Return the [X, Y] coordinate for the center point of the cell that contains the specified text.  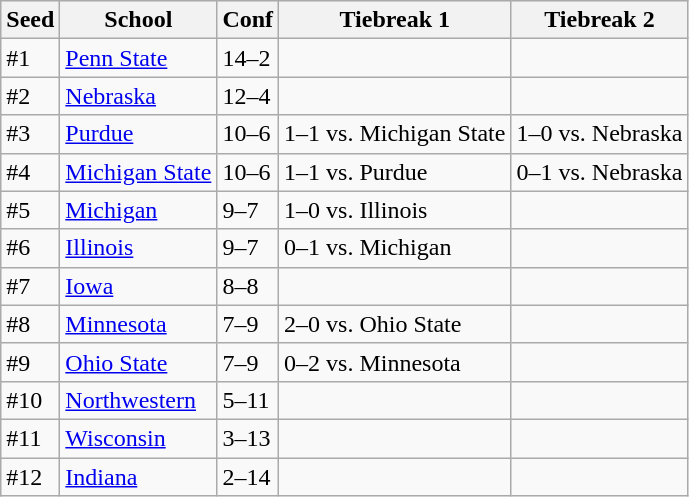
School [138, 20]
Illinois [138, 248]
2–0 vs. Ohio State [395, 324]
#10 [30, 400]
#9 [30, 362]
Wisconsin [138, 438]
#3 [30, 134]
Northwestern [138, 400]
3–13 [248, 438]
#5 [30, 210]
#11 [30, 438]
0–1 vs. Michigan [395, 248]
14–2 [248, 58]
#2 [30, 96]
#7 [30, 286]
2–14 [248, 477]
0–2 vs. Minnesota [395, 362]
Tiebreak 2 [600, 20]
Minnesota [138, 324]
#12 [30, 477]
8–8 [248, 286]
#8 [30, 324]
Indiana [138, 477]
#4 [30, 172]
Iowa [138, 286]
Penn State [138, 58]
1–1 vs. Purdue [395, 172]
Conf [248, 20]
Purdue [138, 134]
5–11 [248, 400]
Ohio State [138, 362]
#6 [30, 248]
1–1 vs. Michigan State [395, 134]
Michigan State [138, 172]
Michigan [138, 210]
Tiebreak 1 [395, 20]
1–0 vs. Nebraska [600, 134]
Nebraska [138, 96]
1–0 vs. Illinois [395, 210]
0–1 vs. Nebraska [600, 172]
12–4 [248, 96]
Seed [30, 20]
#1 [30, 58]
